Pinpoint the cell where the given text exists, returning its (x, y) midpoint coordinate. 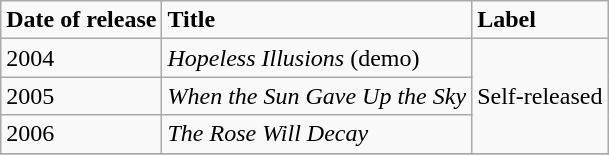
Label (540, 20)
Hopeless Illusions (demo) (317, 58)
Date of release (82, 20)
2005 (82, 96)
The Rose Will Decay (317, 134)
When the Sun Gave Up the Sky (317, 96)
Self-released (540, 96)
Title (317, 20)
2006 (82, 134)
2004 (82, 58)
